Output the (x, y) coordinate of the center of the cell containing the given text.  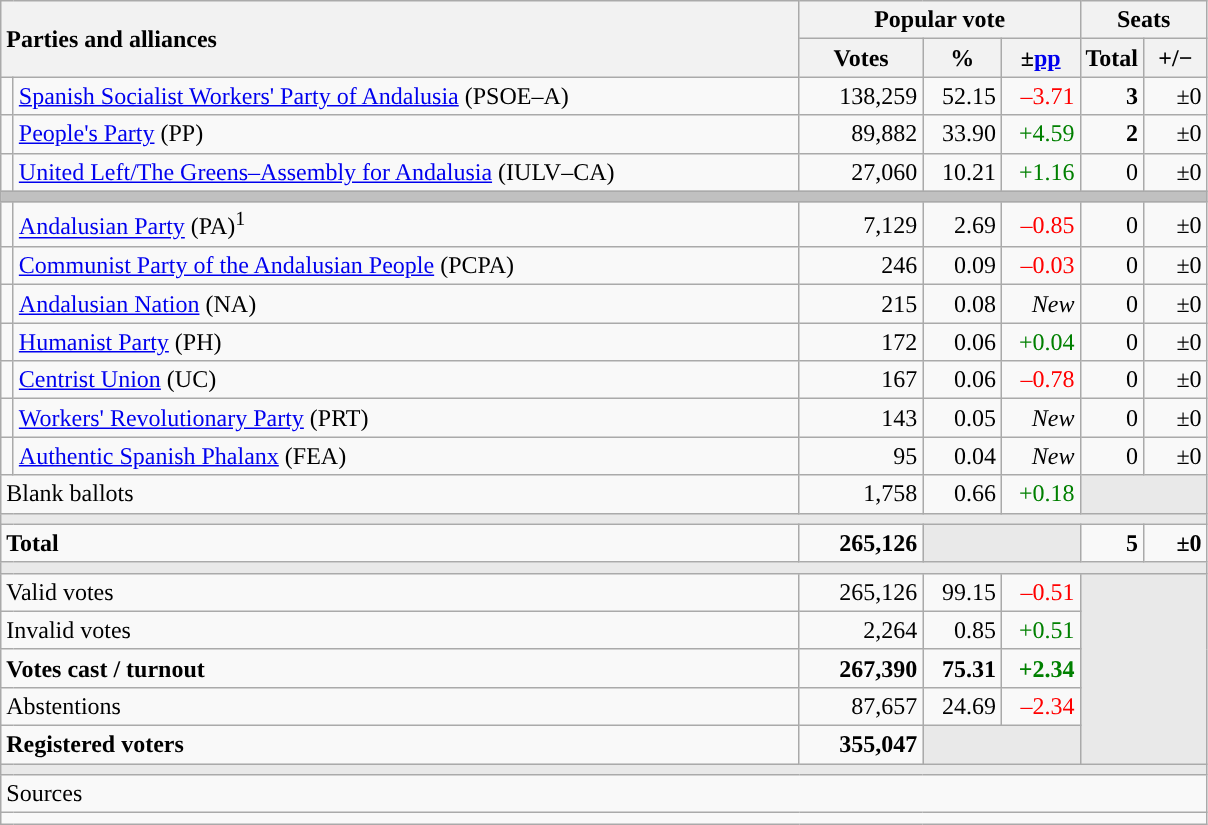
+0.04 (1040, 342)
167 (861, 380)
–0.85 (1040, 224)
Registered voters (400, 745)
Centrist Union (UC) (406, 380)
2 (1112, 134)
Communist Party of the Andalusian People (PCPA) (406, 266)
33.90 (962, 134)
+0.51 (1040, 630)
10.21 (962, 172)
Authentic Spanish Phalanx (FEA) (406, 456)
Popular vote (940, 20)
138,259 (861, 96)
United Left/The Greens–Assembly for Andalusia (IULV–CA) (406, 172)
172 (861, 342)
246 (861, 266)
75.31 (962, 668)
0.85 (962, 630)
95 (861, 456)
143 (861, 418)
–0.03 (1040, 266)
% (962, 58)
Parties and alliances (400, 39)
+/− (1176, 58)
Valid votes (400, 592)
27,060 (861, 172)
24.69 (962, 706)
3 (1112, 96)
+2.34 (1040, 668)
Humanist Party (PH) (406, 342)
0.05 (962, 418)
Sources (604, 794)
Spanish Socialist Workers' Party of Andalusia (PSOE–A) (406, 96)
+4.59 (1040, 134)
Votes (861, 58)
Workers' Revolutionary Party (PRT) (406, 418)
2,264 (861, 630)
0.04 (962, 456)
–0.78 (1040, 380)
87,657 (861, 706)
355,047 (861, 745)
Abstentions (400, 706)
Andalusian Party (PA)1 (406, 224)
99.15 (962, 592)
1,758 (861, 494)
+1.16 (1040, 172)
–3.71 (1040, 96)
5 (1112, 543)
215 (861, 304)
Blank ballots (400, 494)
0.66 (962, 494)
Andalusian Nation (NA) (406, 304)
People's Party (PP) (406, 134)
89,882 (861, 134)
2.69 (962, 224)
0.09 (962, 266)
Votes cast / turnout (400, 668)
±pp (1040, 58)
52.15 (962, 96)
+0.18 (1040, 494)
–2.34 (1040, 706)
–0.51 (1040, 592)
Invalid votes (400, 630)
267,390 (861, 668)
0.08 (962, 304)
7,129 (861, 224)
Seats (1144, 20)
